Detect which cell encompasses the target text, then output its (X, Y) center coordinate. 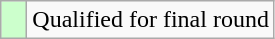
Qualified for final round (151, 20)
